Locate the cell with the specified text and output its (X, Y) center coordinate. 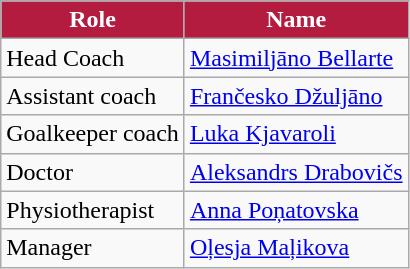
Oļesja Maļikova (296, 248)
Doctor (93, 172)
Luka Kjavaroli (296, 134)
Goalkeeper coach (93, 134)
Name (296, 20)
Frančesko Džuljāno (296, 96)
Masimiljāno Bellarte (296, 58)
Assistant coach (93, 96)
Role (93, 20)
Aleksandrs Drabovičs (296, 172)
Head Coach (93, 58)
Anna Poņatovska (296, 210)
Physiotherapist (93, 210)
Manager (93, 248)
